Return the (x, y) coordinate for the center point of the cell that contains the specified text.  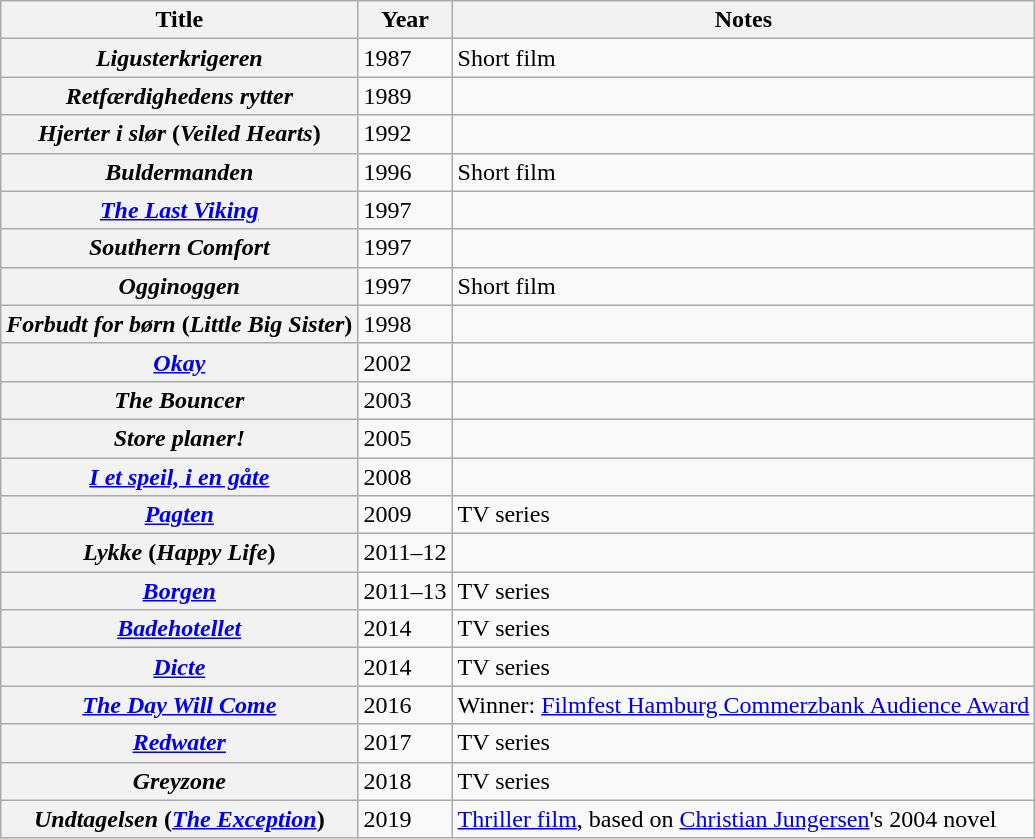
I et speil, i en gåte (180, 477)
Forbudt for børn (Little Big Sister) (180, 324)
Year (405, 20)
Notes (744, 20)
Buldermanden (180, 172)
Thriller film, based on Christian Jungersen's 2004 novel (744, 819)
1996 (405, 172)
The Last Viking (180, 210)
Ligusterkrigeren (180, 58)
The Day Will Come (180, 705)
1989 (405, 96)
2019 (405, 819)
Dicte (180, 667)
2002 (405, 362)
Badehotellet (180, 629)
Undtagelsen (The Exception) (180, 819)
2011–13 (405, 591)
Southern Comfort (180, 248)
The Bouncer (180, 400)
Ogginoggen (180, 286)
Winner: Filmfest Hamburg Commerzbank Audience Award (744, 705)
1987 (405, 58)
2018 (405, 781)
1998 (405, 324)
2008 (405, 477)
Redwater (180, 743)
2005 (405, 438)
Okay (180, 362)
Title (180, 20)
Borgen (180, 591)
2003 (405, 400)
Pagten (180, 515)
2011–12 (405, 553)
Greyzone (180, 781)
Lykke (Happy Life) (180, 553)
2009 (405, 515)
2016 (405, 705)
Retfærdighedens rytter (180, 96)
Store planer! (180, 438)
Hjerter i slør (Veiled Hearts) (180, 134)
1992 (405, 134)
2017 (405, 743)
